Find where the given text appears and provide that cell's center as (x, y) coordinate. 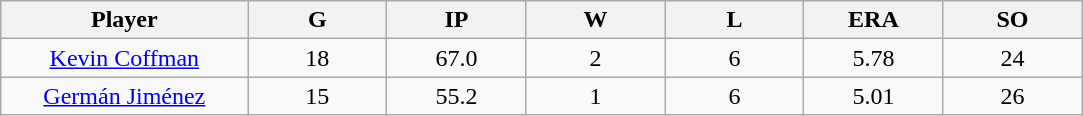
5.01 (874, 96)
ERA (874, 20)
G (318, 20)
Germán Jiménez (124, 96)
Player (124, 20)
2 (596, 58)
Kevin Coffman (124, 58)
15 (318, 96)
55.2 (456, 96)
IP (456, 20)
18 (318, 58)
67.0 (456, 58)
1 (596, 96)
SO (1012, 20)
24 (1012, 58)
5.78 (874, 58)
26 (1012, 96)
W (596, 20)
L (734, 20)
